Capture the cell that displays the provided text and extract its [x, y] central coordinate. 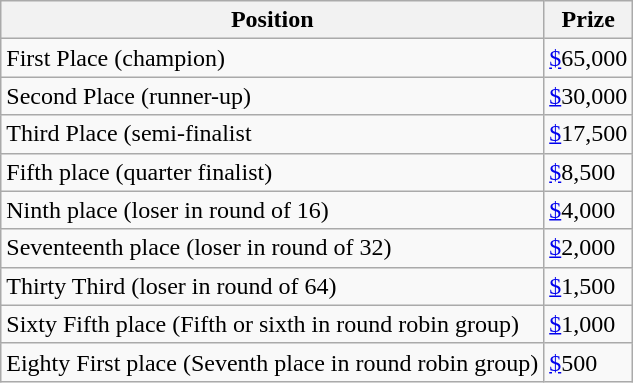
First Place (champion) [272, 58]
Position [272, 20]
Seventeenth place (loser in round of 32) [272, 248]
$1,500 [588, 286]
Prize [588, 20]
Thirty Third (loser in round of 64) [272, 286]
$17,500 [588, 134]
$4,000 [588, 210]
$1,000 [588, 324]
$2,000 [588, 248]
Second Place (runner-up) [272, 96]
$8,500 [588, 172]
$65,000 [588, 58]
$30,000 [588, 96]
Sixty Fifth place (Fifth or sixth in round robin group) [272, 324]
Eighty First place (Seventh place in round robin group) [272, 362]
Fifth place (quarter finalist) [272, 172]
Third Place (semi-finalist [272, 134]
$500 [588, 362]
Ninth place (loser in round of 16) [272, 210]
